From the cell containing the given text, extract its center point as (x, y) coordinate. 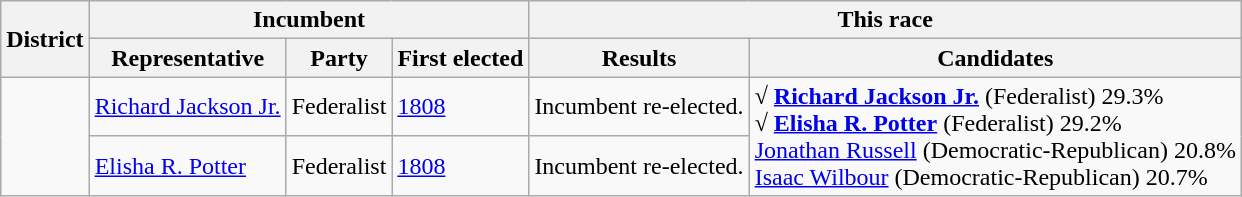
Results (639, 58)
District (45, 39)
This race (886, 20)
Representative (188, 58)
Elisha R. Potter (188, 166)
Candidates (995, 58)
Incumbent (309, 20)
Richard Jackson Jr. (188, 107)
Party (339, 58)
First elected (460, 58)
